Output the [X, Y] coordinate of the center of the cell containing the given text.  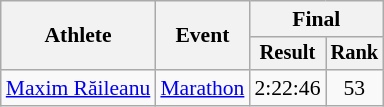
Result [287, 54]
Maxim Răileanu [78, 88]
2:22:46 [287, 88]
Final [316, 19]
Marathon [202, 88]
Event [202, 36]
Rank [355, 54]
Athlete [78, 36]
53 [355, 88]
